Scan for the cell matching the given text and deliver its (X, Y) coordinate at center. 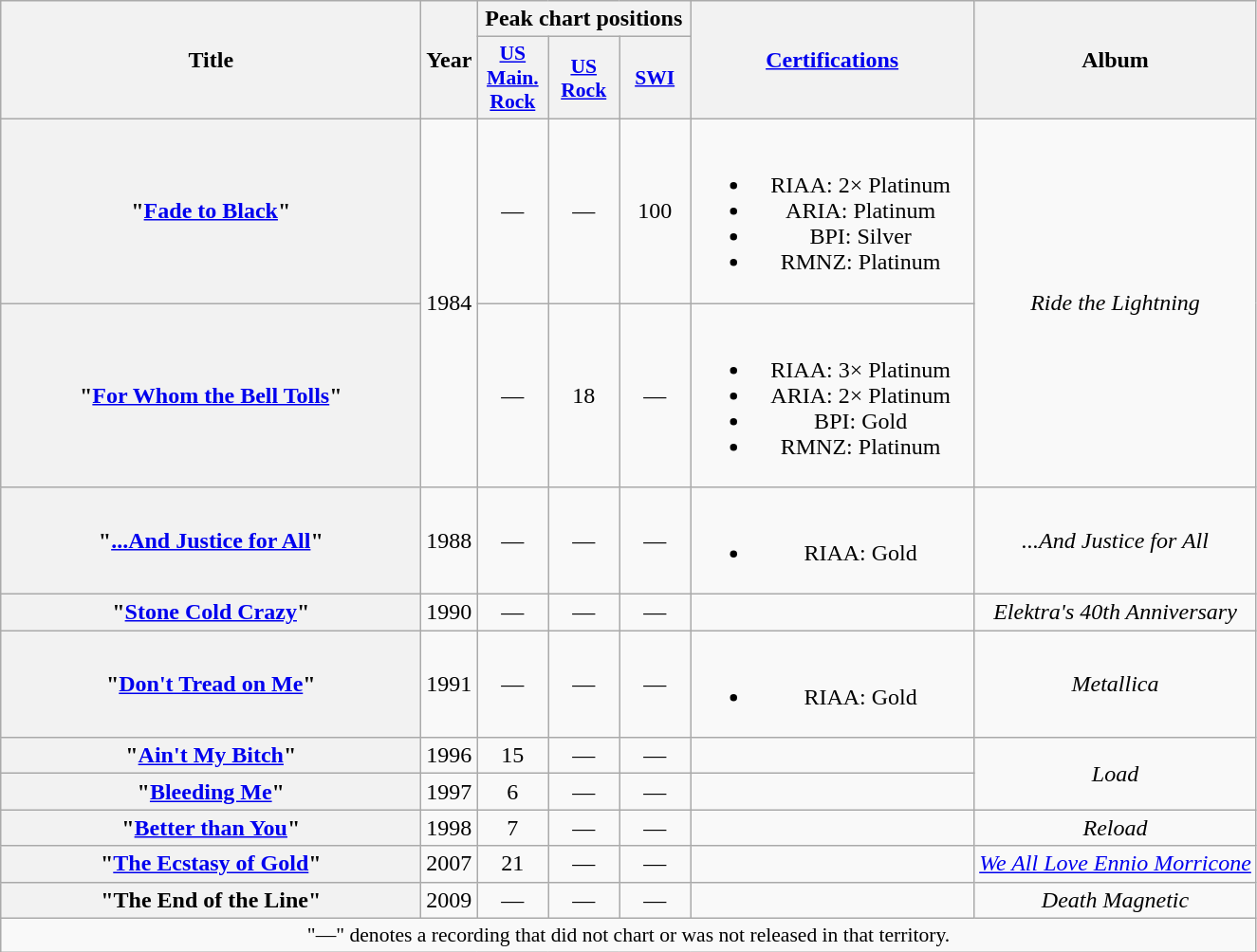
USRock (584, 78)
Year (450, 61)
"The Ecstasy of Gold" (211, 864)
1990 (450, 613)
18 (584, 395)
RIAA: 3× PlatinumARIA: 2× PlatinumBPI: GoldRMNZ: Platinum (833, 395)
2007 (450, 864)
Death Magnetic (1116, 900)
15 (512, 756)
2009 (450, 900)
...And Justice for All (1116, 540)
1997 (450, 792)
Album (1116, 61)
RIAA: 2× PlatinumARIA: PlatinumBPI: SilverRMNZ: Platinum (833, 211)
SWI (655, 78)
6 (512, 792)
"—" denotes a recording that did not chart or was not released in that territory. (629, 935)
Certifications (833, 61)
Metallica (1116, 685)
Ride the Lightning (1116, 302)
"...And Justice for All" (211, 540)
1988 (450, 540)
7 (512, 828)
"Don't Tread on Me" (211, 685)
"Ain't My Bitch" (211, 756)
"Bleeding Me" (211, 792)
"The End of the Line" (211, 900)
1984 (450, 302)
Title (211, 61)
Load (1116, 774)
Peak chart positions (584, 19)
"For Whom the Bell Tolls" (211, 395)
Elektra's 40th Anniversary (1116, 613)
"Better than You" (211, 828)
"Stone Cold Crazy" (211, 613)
"Fade to Black" (211, 211)
We All Love Ennio Morricone (1116, 864)
1991 (450, 685)
100 (655, 211)
21 (512, 864)
USMain.Rock (512, 78)
1996 (450, 756)
Reload (1116, 828)
1998 (450, 828)
